Find where the given text appears and provide that cell's center as (X, Y) coordinate. 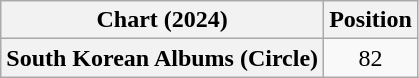
82 (371, 58)
Position (371, 20)
Chart (2024) (162, 20)
South Korean Albums (Circle) (162, 58)
